For the text-containing cell, return its midpoint in [X, Y] coordinate format. 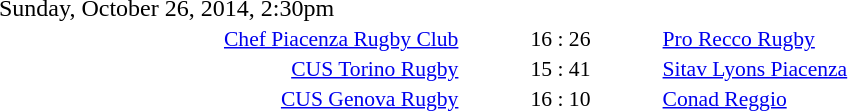
15 : 41 [560, 68]
16 : 26 [560, 38]
